Pinpoint the cell where the given text exists, returning its [X, Y] midpoint coordinate. 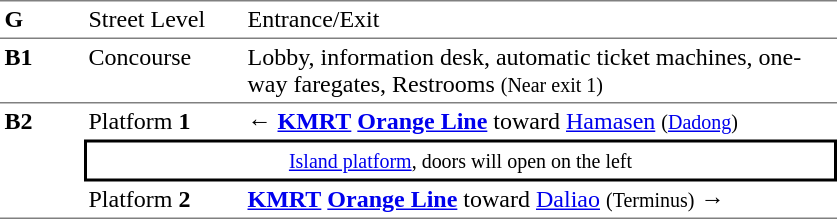
Street Level [164, 20]
Entrance/Exit [540, 20]
B1 [42, 71]
Lobby, information desk, automatic ticket machines, one-way faregates, Restrooms (Near exit 1) [540, 71]
Island platform, doors will open on the left [460, 161]
Concourse [164, 71]
← KMRT Orange Line toward Hamasen (Dadong) [540, 122]
G [42, 20]
Platform 1 [164, 122]
